Extract the [x, y] coordinate from the center of the cell holding the provided text.  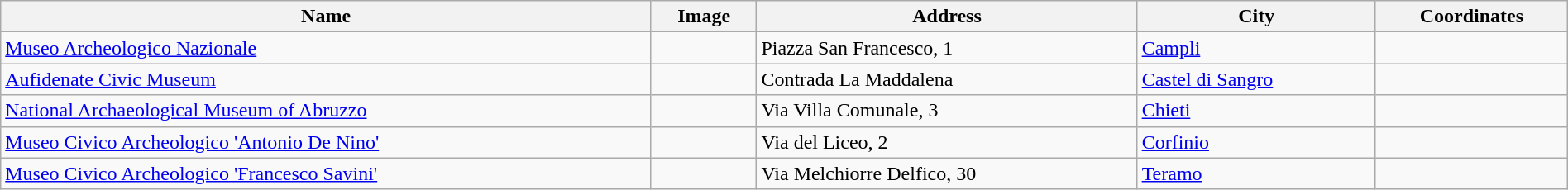
Museo Civico Archeologico 'Antonio De Nino' [326, 142]
Via Villa Comunale, 3 [947, 111]
Corfinio [1256, 142]
Aufidenate Civic Museum [326, 79]
Via Melchiorre Delfico, 30 [947, 173]
Museo Archeologico Nazionale [326, 48]
Museo Civico Archeologico 'Francesco Savini' [326, 173]
Campli [1256, 48]
Teramo [1256, 173]
Name [326, 17]
City [1256, 17]
Address [947, 17]
Image [704, 17]
Piazza San Francesco, 1 [947, 48]
Contrada La Maddalena [947, 79]
Via del Liceo, 2 [947, 142]
Chieti [1256, 111]
Coordinates [1471, 17]
Castel di Sangro [1256, 79]
National Archaeological Museum of Abruzzo [326, 111]
